Find where the given text appears and provide that cell's center as [X, Y] coordinate. 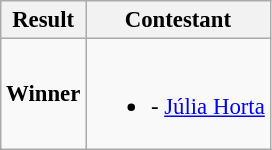
Winner [44, 94]
- Júlia Horta [178, 94]
Contestant [178, 20]
Result [44, 20]
